From the cell containing the given text, extract its center point as [x, y] coordinate. 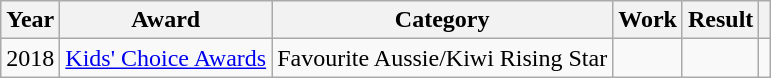
Favourite Aussie/Kiwi Rising Star [442, 58]
Category [442, 20]
Result [720, 20]
Award [166, 20]
Work [648, 20]
2018 [30, 58]
Kids' Choice Awards [166, 58]
Year [30, 20]
